Detect which cell encompasses the target text, then output its (x, y) center coordinate. 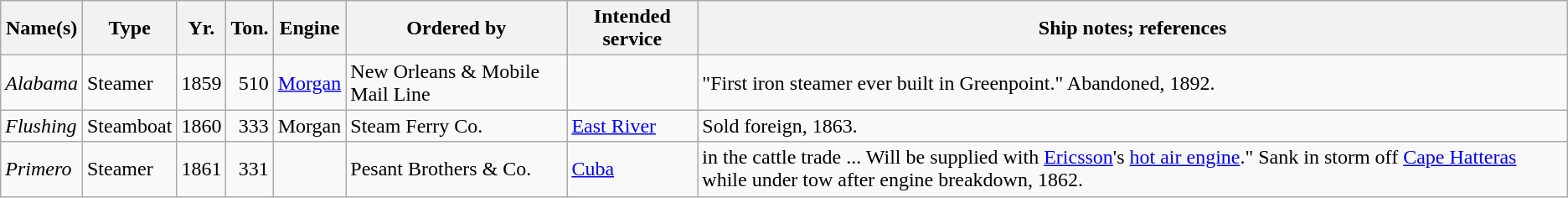
Sold foreign, 1863. (1132, 126)
1859 (201, 82)
Ton. (250, 29)
Yr. (201, 29)
Intended service (632, 29)
Steamboat (129, 126)
Steam Ferry Co. (456, 126)
1860 (201, 126)
Pesant Brothers & Co. (456, 169)
510 (250, 82)
"First iron steamer ever built in Greenpoint." Abandoned, 1892. (1132, 82)
Name(s) (42, 29)
Ordered by (456, 29)
Flushing (42, 126)
East River (632, 126)
Alabama (42, 82)
333 (250, 126)
1861 (201, 169)
Engine (310, 29)
Ship notes; references (1132, 29)
Type (129, 29)
New Orleans & Mobile Mail Line (456, 82)
Primero (42, 169)
Cuba (632, 169)
331 (250, 169)
